Extract the (x, y) coordinate from the center of the cell holding the provided text.  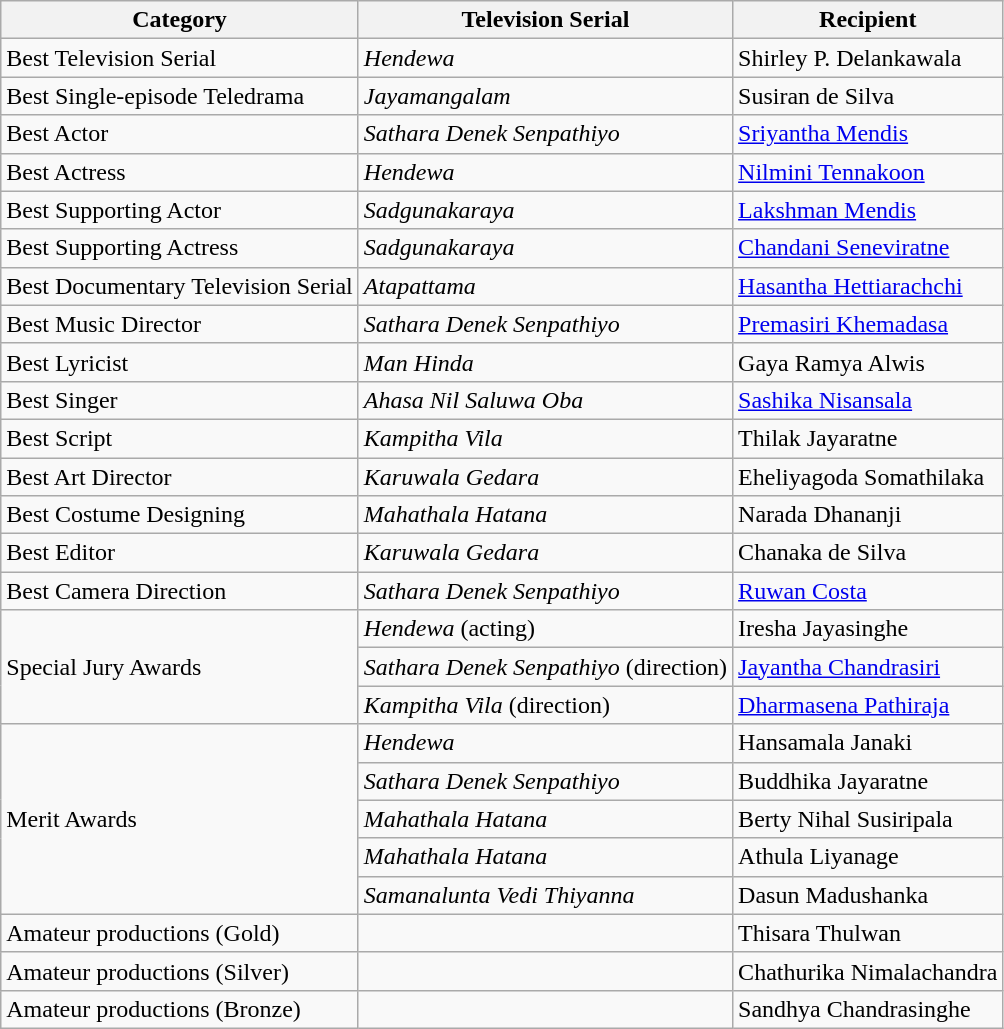
Best Actor (180, 134)
Best Art Director (180, 477)
Hendewa (acting) (545, 629)
Best Television Serial (180, 58)
Athula Liyanage (868, 857)
Best Actress (180, 172)
Best Script (180, 438)
Berty Nihal Susiripala (868, 819)
Merit Awards (180, 819)
Shirley P. Delankawala (868, 58)
Sriyantha Mendis (868, 134)
Jayantha Chandrasiri (868, 667)
Best Costume Designing (180, 515)
Dharmasena Pathiraja (868, 705)
Chanaka de Silva (868, 553)
Amateur productions (Silver) (180, 971)
Iresha Jayasinghe (868, 629)
Sathara Denek Senpathiyo (direction) (545, 667)
Nilmini Tennakoon (868, 172)
Chandani Seneviratne (868, 248)
Lakshman Mendis (868, 210)
Best Music Director (180, 324)
Best Lyricist (180, 362)
Man Hinda (545, 362)
Hasantha Hettiarachchi (868, 286)
Samanalunta Vedi Thiyanna (545, 895)
Best Supporting Actress (180, 248)
Best Editor (180, 553)
Sashika Nisansala (868, 400)
Narada Dhananji (868, 515)
Jayamangalam (545, 96)
Chathurika Nimalachandra (868, 971)
Dasun Madushanka (868, 895)
Gaya Ramya Alwis (868, 362)
Best Supporting Actor (180, 210)
Thilak Jayaratne (868, 438)
Category (180, 20)
Kampitha Vila (direction) (545, 705)
Susiran de Silva (868, 96)
Hansamala Janaki (868, 743)
Ahasa Nil Saluwa Oba (545, 400)
Television Serial (545, 20)
Special Jury Awards (180, 667)
Best Singer (180, 400)
Ruwan Costa (868, 591)
Amateur productions (Bronze) (180, 1009)
Recipient (868, 20)
Best Single-episode Teledrama (180, 96)
Premasiri Khemadasa (868, 324)
Amateur productions (Gold) (180, 933)
Thisara Thulwan (868, 933)
Atapattama (545, 286)
Sandhya Chandrasinghe (868, 1009)
Buddhika Jayaratne (868, 781)
Eheliyagoda Somathilaka (868, 477)
Kampitha Vila (545, 438)
Best Camera Direction (180, 591)
Best Documentary Television Serial (180, 286)
